Search for the cell housing the specified text and yield its (X, Y) center coordinate. 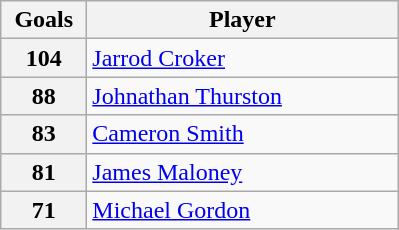
Cameron Smith (242, 134)
83 (44, 134)
Jarrod Croker (242, 58)
Goals (44, 20)
71 (44, 210)
104 (44, 58)
Johnathan Thurston (242, 96)
81 (44, 172)
Player (242, 20)
88 (44, 96)
Michael Gordon (242, 210)
James Maloney (242, 172)
